Scan for the cell matching the given text and deliver its (X, Y) coordinate at center. 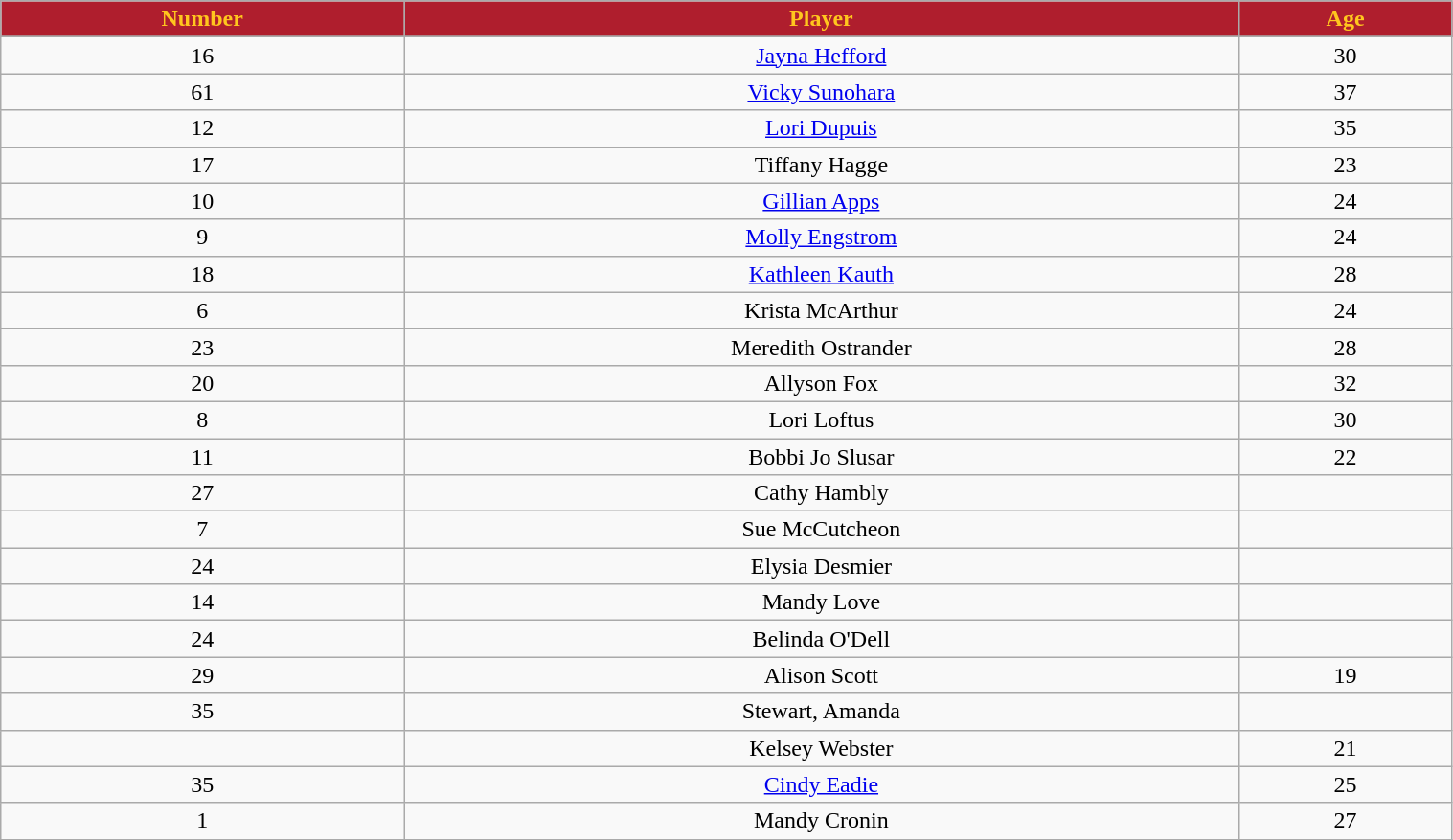
Stewart, Amanda (822, 712)
Number (203, 19)
8 (203, 420)
22 (1345, 457)
19 (1345, 675)
Age (1345, 19)
17 (203, 165)
Elysia Desmier (822, 566)
Belinda O'Dell (822, 639)
Tiffany Hagge (822, 165)
29 (203, 675)
11 (203, 457)
18 (203, 274)
7 (203, 530)
Krista McArthur (822, 310)
Cindy Eadie (822, 784)
14 (203, 602)
Vicky Sunohara (822, 92)
1 (203, 821)
Kelsey Webster (822, 748)
Gillian Apps (822, 201)
Mandy Love (822, 602)
Jayna Hefford (822, 56)
Alison Scott (822, 675)
9 (203, 238)
Mandy Cronin (822, 821)
Lori Dupuis (822, 128)
16 (203, 56)
Lori Loftus (822, 420)
37 (1345, 92)
12 (203, 128)
Bobbi Jo Slusar (822, 457)
25 (1345, 784)
32 (1345, 383)
20 (203, 383)
6 (203, 310)
Player (822, 19)
61 (203, 92)
21 (1345, 748)
Meredith Ostrander (822, 347)
Molly Engstrom (822, 238)
10 (203, 201)
Kathleen Kauth (822, 274)
Sue McCutcheon (822, 530)
Cathy Hambly (822, 493)
Allyson Fox (822, 383)
